Output the (X, Y) coordinate of the center of the cell containing the given text.  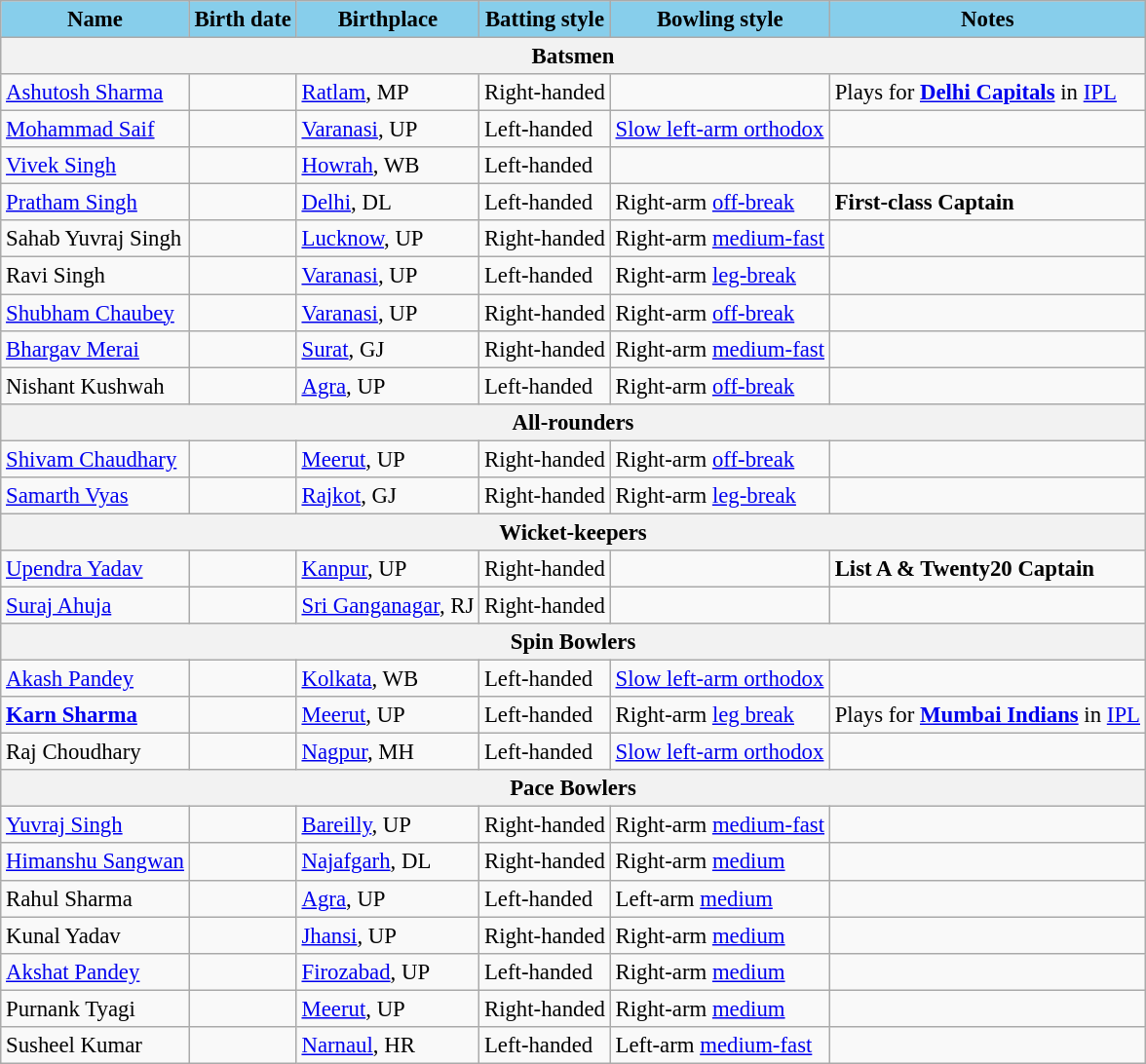
Nishant Kushwah (95, 386)
Samarth Vyas (95, 496)
Ratlam, MP (388, 93)
All-rounders (573, 422)
Batsmen (573, 57)
First-class Captain (987, 203)
Howrah, WB (388, 166)
List A & Twenty20 Captain (987, 569)
Spin Bowlers (573, 642)
Kunal Yadav (95, 935)
Birthplace (388, 19)
Left-arm medium (719, 898)
Akash Pandey (95, 679)
Kanpur, UP (388, 569)
Himanshu Sangwan (95, 862)
Left-arm medium-fast (719, 1045)
Karn Sharma (95, 715)
Ashutosh Sharma (95, 93)
Upendra Yadav (95, 569)
Yuvraj Singh (95, 825)
Notes (987, 19)
Name (95, 19)
Bhargav Merai (95, 349)
Right-arm leg break (719, 715)
Pratham Singh (95, 203)
Ravi Singh (95, 276)
Pace Bowlers (573, 788)
Suraj Ahuja (95, 605)
Kolkata, WB (388, 679)
Rajkot, GJ (388, 496)
Shivam Chaudhary (95, 459)
Bowling style (719, 19)
Sahab Yuvraj Singh (95, 239)
Jhansi, UP (388, 935)
Sri Ganganagar, RJ (388, 605)
Narnaul, HR (388, 1045)
Batting style (546, 19)
Mohammad Saif (95, 130)
Surat, GJ (388, 349)
Nagpur, MH (388, 752)
Birth date (243, 19)
Plays for Mumbai Indians in IPL (987, 715)
Purnank Tyagi (95, 1008)
Raj Choudhary (95, 752)
Lucknow, UP (388, 239)
Najafgarh, DL (388, 862)
Susheel Kumar (95, 1045)
Bareilly, UP (388, 825)
Plays for Delhi Capitals in IPL (987, 93)
Delhi, DL (388, 203)
Firozabad, UP (388, 971)
Vivek Singh (95, 166)
Akshat Pandey (95, 971)
Shubham Chaubey (95, 313)
Rahul Sharma (95, 898)
Wicket-keepers (573, 532)
